Capture the cell that displays the provided text and extract its (X, Y) central coordinate. 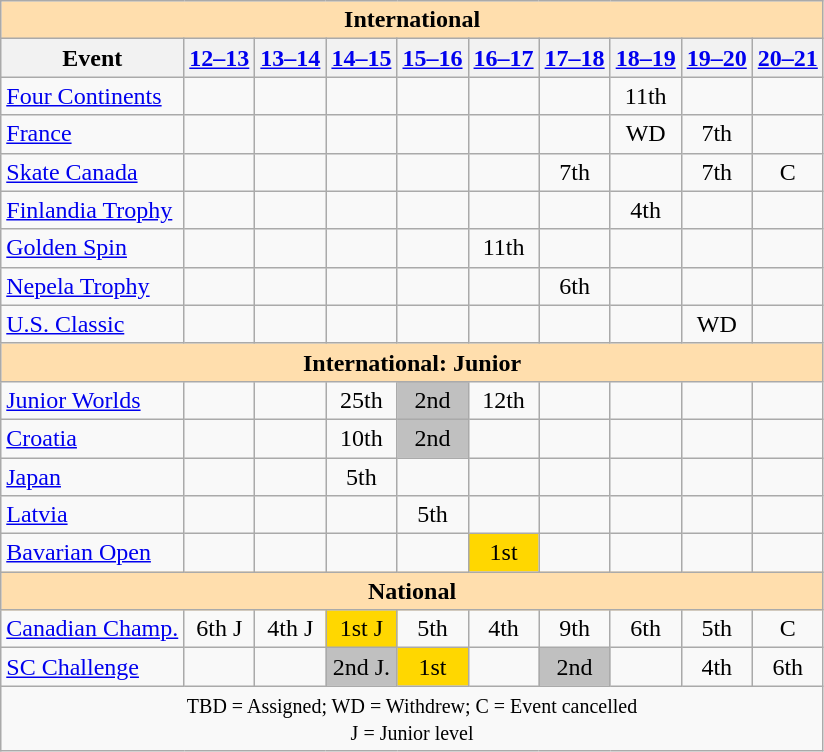
U.S. Classic (92, 324)
France (92, 134)
4th J (290, 629)
Nepela Trophy (92, 286)
10th (362, 438)
9th (574, 629)
Finlandia Trophy (92, 210)
17–18 (574, 58)
SC Challenge (92, 667)
Latvia (92, 515)
16–17 (504, 58)
National (412, 591)
Skate Canada (92, 172)
14–15 (362, 58)
TBD = Assigned; WD = Withdrew; C = Event cancelled J = Junior level (412, 718)
Golden Spin (92, 248)
International (412, 20)
20–21 (788, 58)
25th (362, 400)
6th J (220, 629)
15–16 (432, 58)
12–13 (220, 58)
Event (92, 58)
13–14 (290, 58)
Japan (92, 477)
Bavarian Open (92, 553)
Croatia (92, 438)
Junior Worlds (92, 400)
1st J (362, 629)
International: Junior (412, 362)
18–19 (646, 58)
12th (504, 400)
2nd J. (362, 667)
19–20 (716, 58)
Four Continents (92, 96)
Canadian Champ. (92, 629)
